Find where the given text appears and provide that cell's center as (X, Y) coordinate. 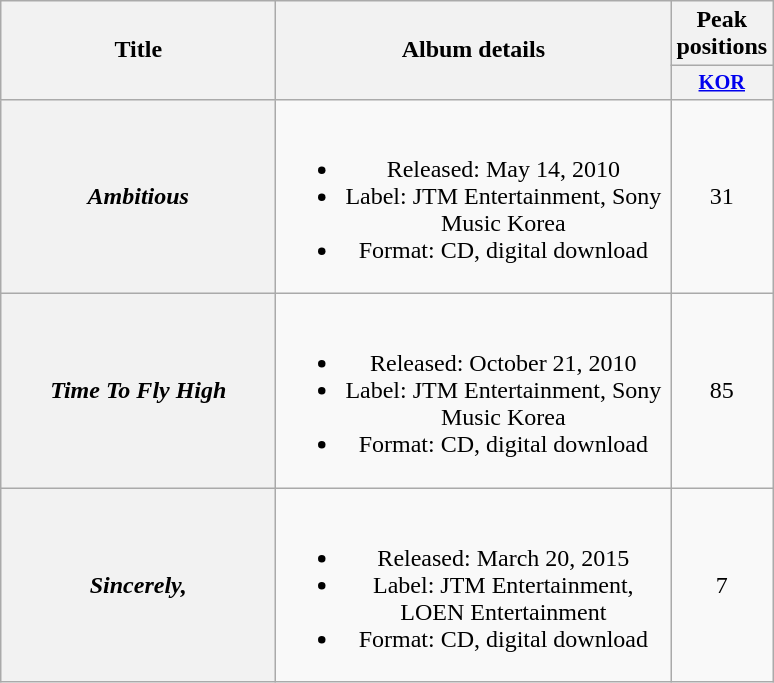
Ambitious (138, 196)
Released: October 21, 2010Label: JTM Entertainment, Sony Music KoreaFormat: CD, digital download (474, 391)
Time To Fly High (138, 391)
KOR (722, 83)
7 (722, 585)
Sincerely, (138, 585)
Released: May 14, 2010Label: JTM Entertainment, Sony Music KoreaFormat: CD, digital download (474, 196)
Peak positions (722, 34)
85 (722, 391)
31 (722, 196)
Album details (474, 50)
Title (138, 50)
Released: March 20, 2015Label: JTM Entertainment, LOEN EntertainmentFormat: CD, digital download (474, 585)
